Provide the [X, Y] coordinate of the cell's center where the given text is located.  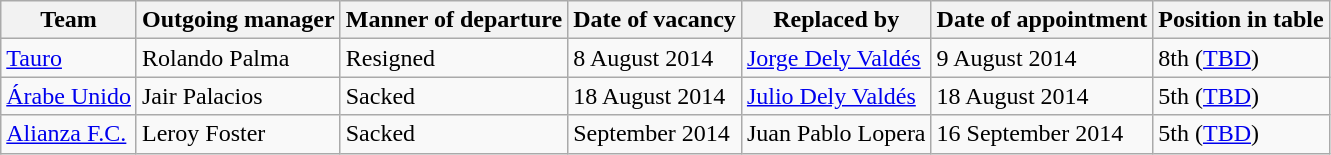
Jorge Dely Valdés [836, 58]
Team [69, 20]
Leroy Foster [238, 134]
Outgoing manager [238, 20]
Position in table [1241, 20]
Tauro [69, 58]
8th (TBD) [1241, 58]
Manner of departure [454, 20]
Replaced by [836, 20]
Alianza F.C. [69, 134]
Date of vacancy [655, 20]
Árabe Unido [69, 96]
September 2014 [655, 134]
Jair Palacios [238, 96]
Rolando Palma [238, 58]
Juan Pablo Lopera [836, 134]
Julio Dely Valdés [836, 96]
Date of appointment [1042, 20]
Resigned [454, 58]
8 August 2014 [655, 58]
9 August 2014 [1042, 58]
16 September 2014 [1042, 134]
